Detect which cell encompasses the target text, then output its [x, y] center coordinate. 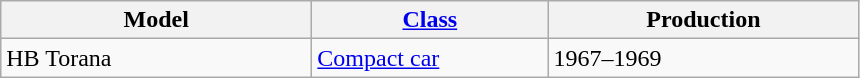
HB Torana [156, 58]
1967–1969 [704, 58]
Model [156, 20]
Class [430, 20]
Compact car [430, 58]
Production [704, 20]
